Find where the given text appears and provide that cell's center as (x, y) coordinate. 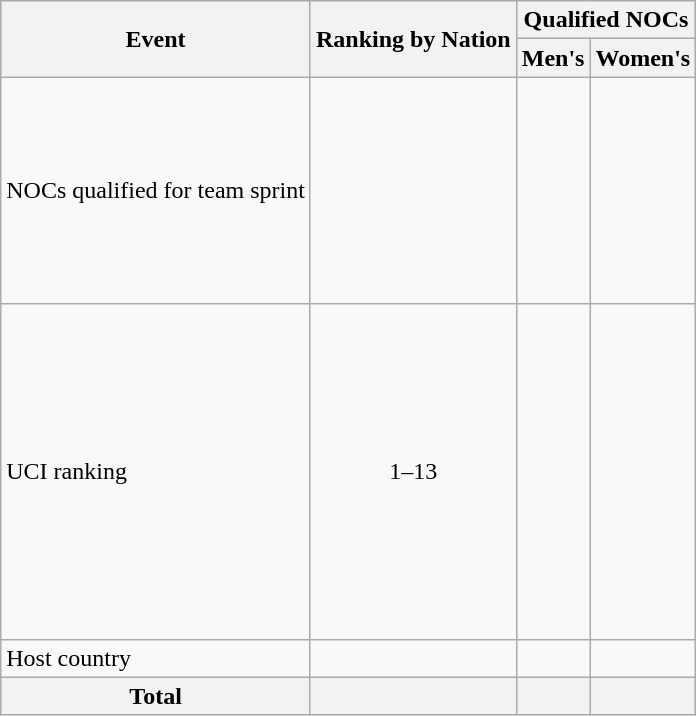
Event (156, 39)
Women's (643, 58)
Ranking by Nation (413, 39)
Host country (156, 658)
Total (156, 696)
Qualified NOCs (606, 20)
Men's (553, 58)
UCI ranking (156, 472)
1–13 (413, 472)
NOCs qualified for team sprint (156, 190)
